Return (x, y) of the center of cell containing provided text 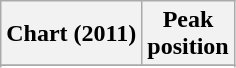
Peak position (188, 34)
Chart (2011) (72, 34)
